Return the (x, y) coordinate for the center point of the cell that contains the specified text.  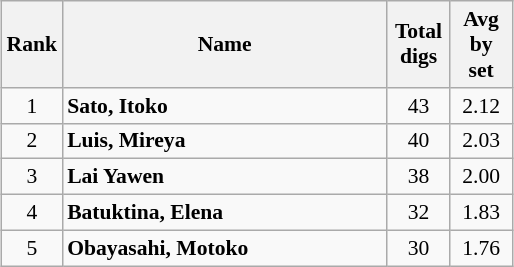
2.03 (482, 141)
2.00 (482, 177)
Total digs (418, 44)
40 (418, 141)
2.12 (482, 105)
1.76 (482, 248)
5 (32, 248)
1.83 (482, 212)
Luis, Mireya (224, 141)
32 (418, 212)
Rank (32, 44)
1 (32, 105)
4 (32, 212)
38 (418, 177)
Obayasahi, Motoko (224, 248)
Sato, Itoko (224, 105)
3 (32, 177)
Batuktina, Elena (224, 212)
Lai Yawen (224, 177)
43 (418, 105)
2 (32, 141)
30 (418, 248)
Name (224, 44)
Avg by set (482, 44)
